Return the [X, Y] coordinate for the center point of the cell that contains the specified text.  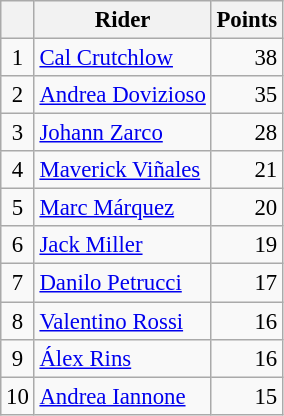
7 [18, 283]
Jack Miller [122, 245]
20 [246, 208]
9 [18, 358]
Johann Zarco [122, 133]
Andrea Dovizioso [122, 95]
2 [18, 95]
15 [246, 396]
35 [246, 95]
21 [246, 170]
38 [246, 58]
Marc Márquez [122, 208]
Danilo Petrucci [122, 283]
Cal Crutchlow [122, 58]
17 [246, 283]
Maverick Viñales [122, 170]
5 [18, 208]
Andrea Iannone [122, 396]
8 [18, 321]
19 [246, 245]
4 [18, 170]
6 [18, 245]
1 [18, 58]
Valentino Rossi [122, 321]
Rider [122, 20]
3 [18, 133]
10 [18, 396]
28 [246, 133]
Points [246, 20]
Álex Rins [122, 358]
